Provide the (x, y) coordinate of the cell's center where the given text is located.  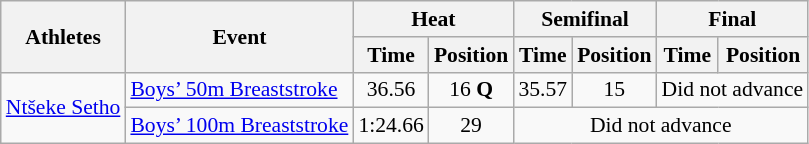
Semifinal (584, 19)
Final (733, 19)
15 (614, 90)
1:24.66 (390, 126)
Ntšeke Setho (64, 108)
36.56 (390, 90)
35.57 (542, 90)
16 Q (471, 90)
Boys’ 50m Breaststroke (239, 90)
Athletes (64, 36)
Heat (433, 19)
29 (471, 126)
Event (239, 36)
Boys’ 100m Breaststroke (239, 126)
